From the cell containing the given text, extract its center point as (X, Y) coordinate. 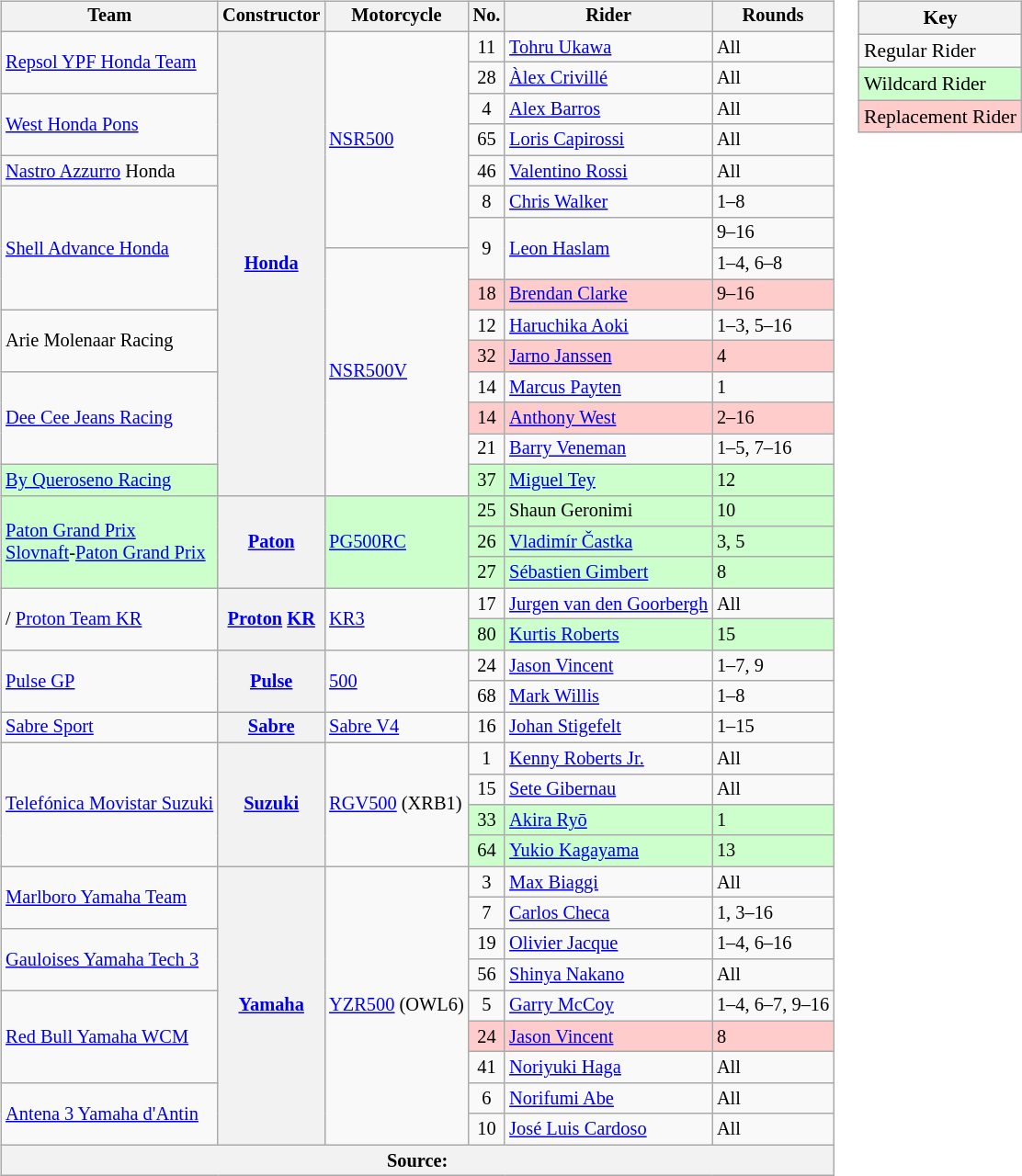
1–3, 5–16 (773, 325)
27 (487, 572)
PG500RC (396, 542)
West Honda Pons (109, 125)
Olivier Jacque (608, 944)
41 (487, 1068)
Sabre Sport (109, 728)
Arie Molenaar Racing (109, 340)
Marcus Payten (608, 388)
56 (487, 975)
2–16 (773, 418)
Anthony West (608, 418)
Yamaha (271, 1005)
65 (487, 140)
Sébastien Gimbert (608, 572)
RGV500 (XRB1) (396, 805)
Replacement Rider (940, 117)
1–4, 6–7, 9–16 (773, 1006)
By Queroseno Racing (109, 480)
Team (109, 17)
1–5, 7–16 (773, 449)
Sete Gibernau (608, 789)
Telefónica Movistar Suzuki (109, 805)
Tohru Ukawa (608, 47)
Kurtis Roberts (608, 635)
Source: (417, 1160)
Carlos Checa (608, 913)
Brendan Clarke (608, 295)
1, 3–16 (773, 913)
68 (487, 696)
Shell Advance Honda (109, 248)
Key (940, 18)
Motorcycle (396, 17)
5 (487, 1006)
13 (773, 851)
Suzuki (271, 805)
José Luis Cardoso (608, 1129)
Barry Veneman (608, 449)
Antena 3 Yamaha d'Antin (109, 1114)
Pulse (271, 680)
Honda (271, 263)
Leon Haslam (608, 248)
Paton (271, 542)
Dee Cee Jeans Racing (109, 419)
Jurgen van den Goorbergh (608, 604)
Rounds (773, 17)
1–4, 6–16 (773, 944)
Red Bull Yamaha WCM (109, 1036)
Paton Grand PrixSlovnaft-Paton Grand Prix (109, 542)
32 (487, 356)
Akira Ryō (608, 820)
1–7, 9 (773, 665)
21 (487, 449)
3 (487, 882)
Àlex Crivillé (608, 78)
Valentino Rossi (608, 171)
18 (487, 295)
Norifumi Abe (608, 1099)
Sabre V4 (396, 728)
Haruchika Aoki (608, 325)
7 (487, 913)
Pulse GP (109, 680)
80 (487, 635)
19 (487, 944)
NSR500V (396, 371)
9 (487, 248)
Proton KR (271, 619)
Shaun Geronimi (608, 511)
NSR500 (396, 140)
Johan Stigefelt (608, 728)
11 (487, 47)
/ Proton Team KR (109, 619)
Gauloises Yamaha Tech 3 (109, 959)
Alex Barros (608, 109)
Regular Rider (940, 51)
1–15 (773, 728)
26 (487, 542)
Constructor (271, 17)
33 (487, 820)
17 (487, 604)
25 (487, 511)
Miguel Tey (608, 480)
Shinya Nakano (608, 975)
37 (487, 480)
Loris Capirossi (608, 140)
YZR500 (OWL6) (396, 1005)
1–4, 6–8 (773, 264)
Chris Walker (608, 202)
Max Biaggi (608, 882)
46 (487, 171)
6 (487, 1099)
Sabre (271, 728)
Nastro Azzurro Honda (109, 171)
Wildcard Rider (940, 84)
Jarno Janssen (608, 356)
KR3 (396, 619)
16 (487, 728)
Repsol YPF Honda Team (109, 62)
Vladimír Častka (608, 542)
Mark Willis (608, 696)
28 (487, 78)
64 (487, 851)
Rider (608, 17)
500 (396, 680)
3, 5 (773, 542)
Garry McCoy (608, 1006)
No. (487, 17)
Yukio Kagayama (608, 851)
Marlboro Yamaha Team (109, 897)
Kenny Roberts Jr. (608, 758)
Noriyuki Haga (608, 1068)
